Extract the [x, y] coordinate from the center of the cell holding the provided text.  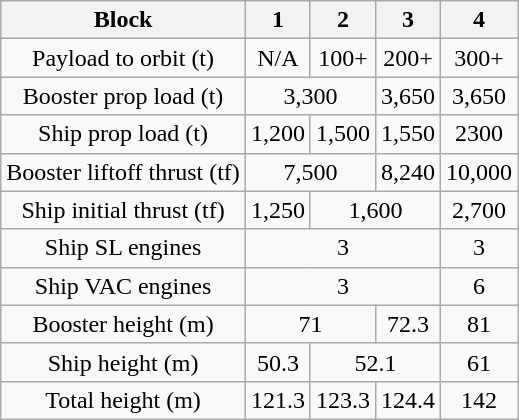
Ship SL engines [124, 248]
300+ [480, 58]
52.1 [375, 362]
1,550 [408, 134]
2300 [480, 134]
1,500 [342, 134]
1,600 [375, 210]
Ship height (m) [124, 362]
100+ [342, 58]
N/A [278, 58]
Ship VAC engines [124, 286]
Ship initial thrust (tf) [124, 210]
142 [480, 400]
61 [480, 362]
1,200 [278, 134]
Ship prop load (t) [124, 134]
Booster liftoff thrust (tf) [124, 172]
121.3 [278, 400]
3,300 [310, 96]
200+ [408, 58]
Total height (m) [124, 400]
Block [124, 20]
2,700 [480, 210]
1,250 [278, 210]
Booster height (m) [124, 324]
6 [480, 286]
81 [480, 324]
Booster prop load (t) [124, 96]
10,000 [480, 172]
7,500 [310, 172]
50.3 [278, 362]
123.3 [342, 400]
1 [278, 20]
2 [342, 20]
Payload to orbit (t) [124, 58]
72.3 [408, 324]
4 [480, 20]
71 [310, 324]
124.4 [408, 400]
8,240 [408, 172]
